Find where the given text appears and provide that cell's center as [X, Y] coordinate. 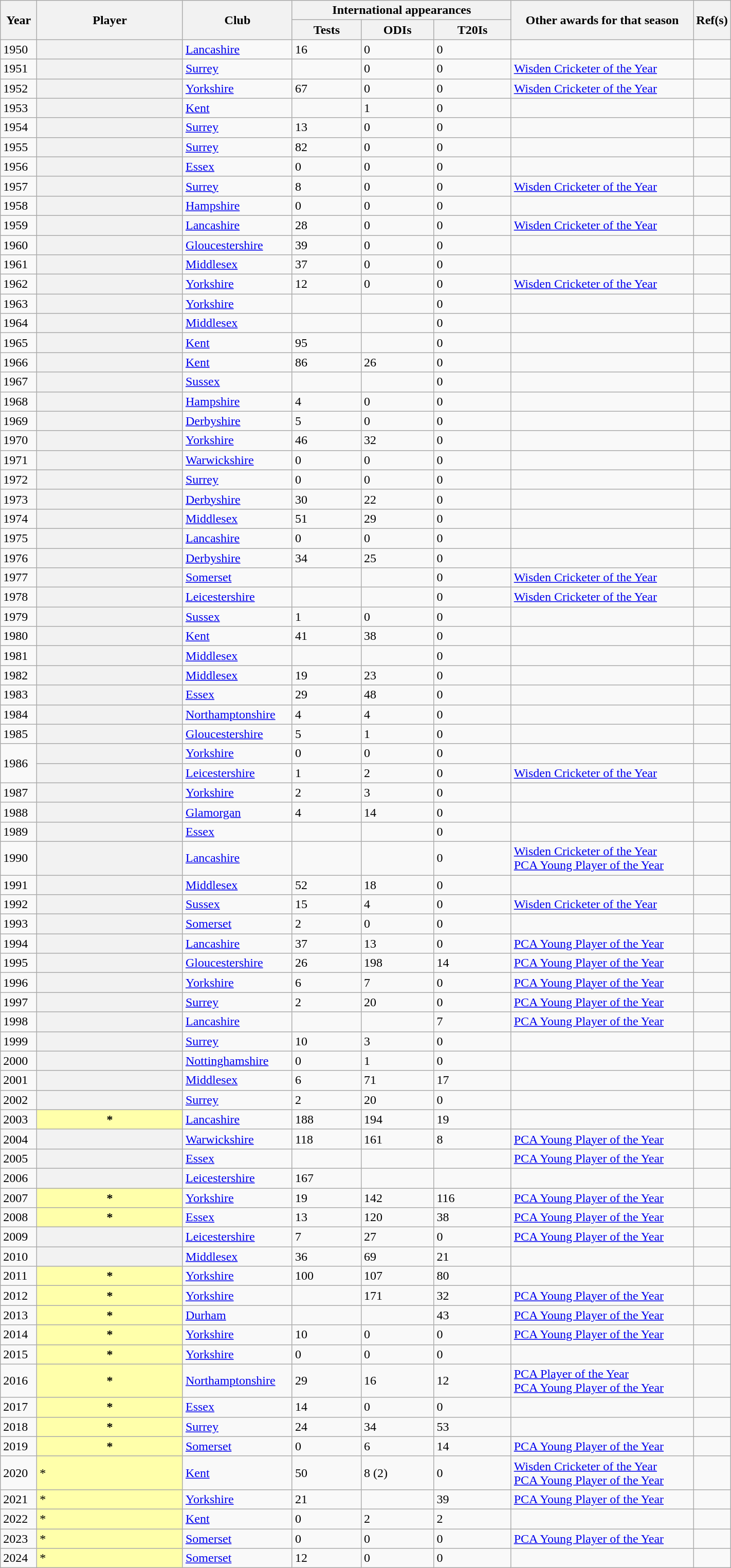
2007 [19, 1198]
167 [326, 1178]
2004 [19, 1139]
1955 [19, 147]
2000 [19, 1061]
Tests [326, 30]
2016 [19, 1380]
1958 [19, 206]
1991 [19, 884]
1989 [19, 832]
1975 [19, 538]
Club [237, 20]
1950 [19, 49]
1993 [19, 924]
1976 [19, 558]
2019 [19, 1446]
2021 [19, 1499]
51 [326, 519]
2013 [19, 1315]
1961 [19, 265]
Other awards for that season [602, 20]
67 [326, 88]
118 [326, 1139]
1954 [19, 127]
82 [326, 147]
1997 [19, 1002]
International appearances [401, 10]
1999 [19, 1041]
2014 [19, 1335]
1998 [19, 1022]
Nottinghamshire [237, 1061]
1968 [19, 401]
1971 [19, 460]
1986 [19, 763]
100 [326, 1276]
1979 [19, 617]
120 [397, 1217]
142 [397, 1198]
194 [397, 1119]
Ref(s) [712, 20]
43 [472, 1315]
2018 [19, 1427]
8 (2) [397, 1473]
23 [397, 675]
1994 [19, 944]
1974 [19, 519]
36 [326, 1257]
1977 [19, 578]
1959 [19, 225]
2001 [19, 1080]
2022 [19, 1519]
T20Is [472, 30]
1965 [19, 343]
46 [326, 440]
1951 [19, 69]
2015 [19, 1354]
2017 [19, 1407]
80 [472, 1276]
2006 [19, 1178]
2010 [19, 1257]
2011 [19, 1276]
71 [397, 1080]
1996 [19, 983]
1952 [19, 88]
1981 [19, 656]
17 [472, 1080]
15 [326, 905]
2009 [19, 1237]
1987 [19, 792]
50 [326, 1473]
Year [19, 20]
1964 [19, 323]
1973 [19, 499]
1967 [19, 382]
107 [397, 1276]
161 [397, 1139]
1956 [19, 167]
1990 [19, 858]
2024 [19, 1558]
1988 [19, 812]
1960 [19, 245]
1980 [19, 636]
1992 [19, 905]
69 [397, 1257]
1972 [19, 479]
116 [472, 1198]
1983 [19, 695]
27 [397, 1237]
2008 [19, 1217]
198 [397, 963]
2023 [19, 1538]
28 [326, 225]
Player [110, 20]
2005 [19, 1158]
1995 [19, 963]
188 [326, 1119]
95 [326, 343]
1966 [19, 362]
1970 [19, 440]
1953 [19, 108]
1985 [19, 734]
52 [326, 884]
1984 [19, 714]
2003 [19, 1119]
18 [397, 884]
2012 [19, 1296]
1982 [19, 675]
2002 [19, 1100]
24 [326, 1427]
Glamorgan [237, 812]
1963 [19, 304]
PCA Player of the YearPCA Young Player of the Year [602, 1380]
22 [397, 499]
Durham [237, 1315]
25 [397, 558]
1969 [19, 421]
53 [472, 1427]
1962 [19, 284]
171 [397, 1296]
30 [326, 499]
86 [326, 362]
2020 [19, 1473]
48 [397, 695]
1957 [19, 186]
41 [326, 636]
ODIs [397, 30]
1978 [19, 597]
